Extract the (x, y) coordinate from the center of the cell holding the provided text.  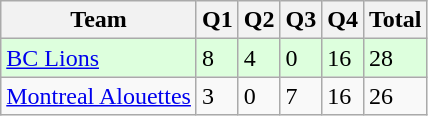
4 (259, 58)
Total (395, 20)
Q2 (259, 20)
28 (395, 58)
Q1 (217, 20)
Q3 (301, 20)
Montreal Alouettes (99, 96)
BC Lions (99, 58)
Q4 (343, 20)
8 (217, 58)
3 (217, 96)
7 (301, 96)
26 (395, 96)
Team (99, 20)
